Extract the [x, y] coordinate from the center of the cell holding the provided text.  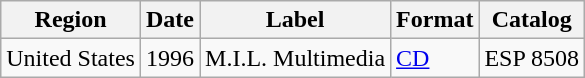
M.I.L. Multimedia [296, 58]
1996 [170, 58]
CD [435, 58]
Date [170, 20]
Format [435, 20]
ESP 8508 [532, 58]
Label [296, 20]
Region [71, 20]
United States [71, 58]
Catalog [532, 20]
